Locate the cell with the specified text and output its [X, Y] center coordinate. 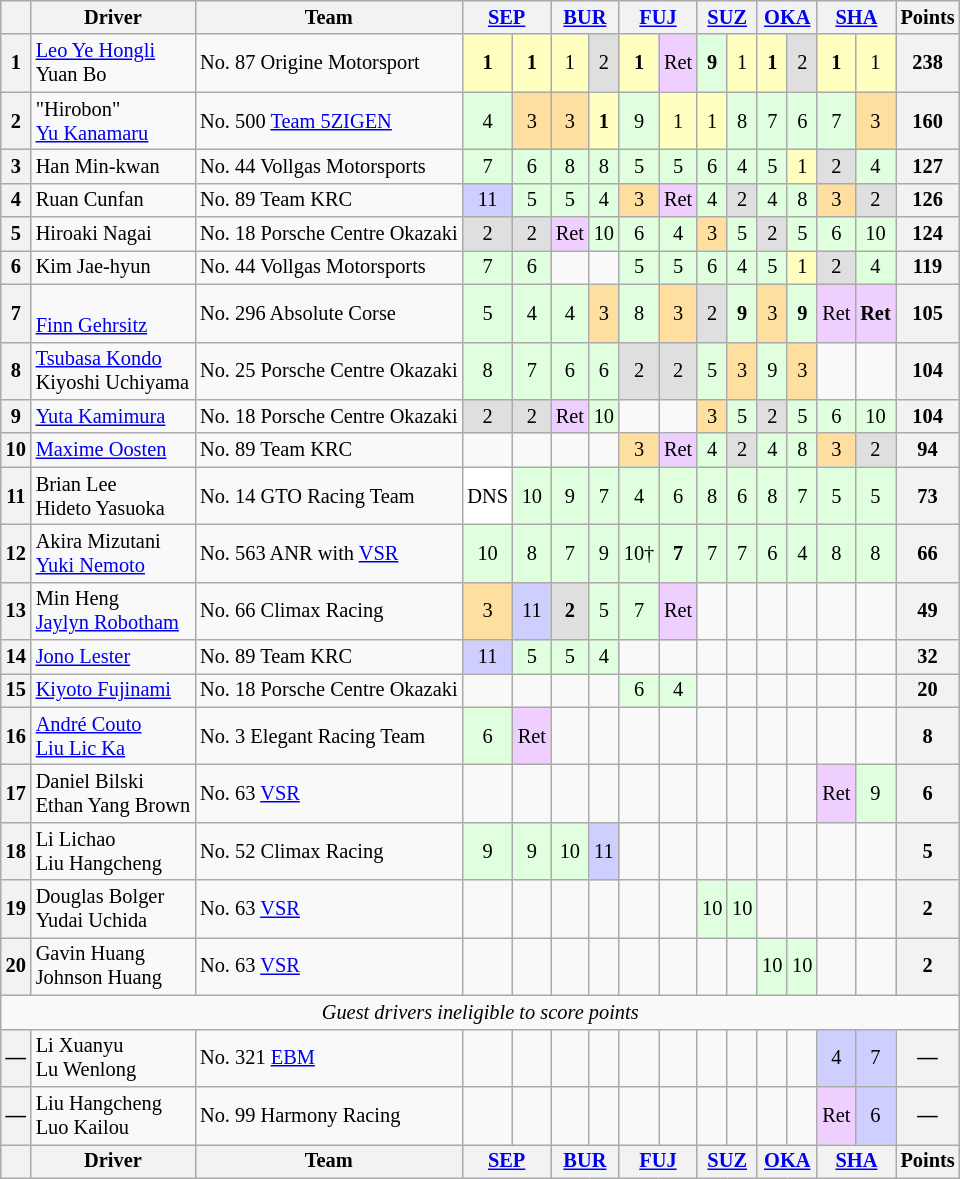
Min Heng Jaylyn Robotham [113, 611]
DNS [487, 496]
No. 500 Team 5ZIGEN [328, 121]
Akira Mizutani Yuki Nemoto [113, 553]
Tsubasa Kondo Kiyoshi Uchiyama [113, 371]
Kim Jae-hyun [113, 267]
119 [928, 267]
94 [928, 450]
Hiroaki Nagai [113, 234]
No. 14 GTO Racing Team [328, 496]
"Hirobon" Yu Kanamaru [113, 121]
Finn Gehrsitz [113, 313]
Brian Lee Hideto Yasuoka [113, 496]
160 [928, 121]
Han Min-kwan [113, 166]
105 [928, 313]
Guest drivers ineligible to score points [480, 1012]
15 [16, 690]
André Couto Liu Lic Ka [113, 736]
238 [928, 63]
12 [16, 553]
49 [928, 611]
18 [16, 851]
Ruan Cunfan [113, 200]
Kiyoto Fujinami [113, 690]
Daniel Bilski Ethan Yang Brown [113, 793]
Yuta Kamimura [113, 416]
No. 87 Origine Motorsport [328, 63]
Liu Hangcheng Luo Kailou [113, 1115]
66 [928, 553]
Li Xuanyu Lu Wenlong [113, 1058]
32 [928, 657]
Gavin Huang Johnson Huang [113, 966]
No. 296 Absolute Corse [328, 313]
Douglas Bolger Yudai Uchida [113, 909]
16 [16, 736]
No. 321 EBM [328, 1058]
No. 3 Elegant Racing Team [328, 736]
No. 563 ANR with VSR [328, 553]
126 [928, 200]
No. 25 Porsche Centre Okazaki [328, 371]
14 [16, 657]
Maxime Oosten [113, 450]
124 [928, 234]
Jono Lester [113, 657]
127 [928, 166]
17 [16, 793]
19 [16, 909]
No. 66 Climax Racing [328, 611]
No. 99 Harmony Racing [328, 1115]
73 [928, 496]
10† [639, 553]
Li Lichao Liu Hangcheng [113, 851]
No. 52 Climax Racing [328, 851]
Leo Ye Hongli Yuan Bo [113, 63]
13 [16, 611]
